Return (x, y) of the center of cell containing provided text 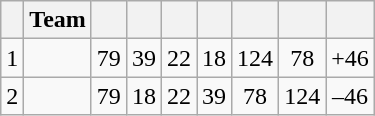
–46 (350, 96)
2 (12, 96)
1 (12, 58)
+46 (350, 58)
Team (58, 20)
